Identify which cell holds the provided text, then report its (x, y) central coordinate. 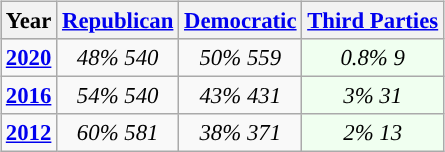
38% 371 (240, 133)
50% 559 (240, 58)
43% 431 (240, 96)
2% 13 (373, 133)
48% 540 (118, 58)
2016 (29, 96)
Republican (118, 21)
2012 (29, 133)
3% 31 (373, 96)
54% 540 (118, 96)
Year (29, 21)
2020 (29, 58)
0.8% 9 (373, 58)
Democratic (240, 21)
Third Parties (373, 21)
60% 581 (118, 133)
